Pinpoint the cell where the given text exists, returning its [x, y] midpoint coordinate. 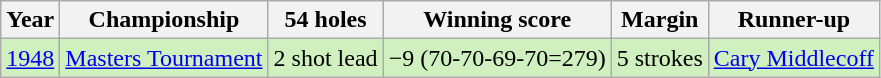
Masters Tournament [164, 58]
5 strokes [660, 58]
1948 [30, 58]
−9 (70-70-69-70=279) [497, 58]
Cary Middlecoff [794, 58]
54 holes [326, 20]
2 shot lead [326, 58]
Winning score [497, 20]
Runner-up [794, 20]
Margin [660, 20]
Championship [164, 20]
Year [30, 20]
